Determine the [x, y] coordinate at the center of the cell enclosing the given text.  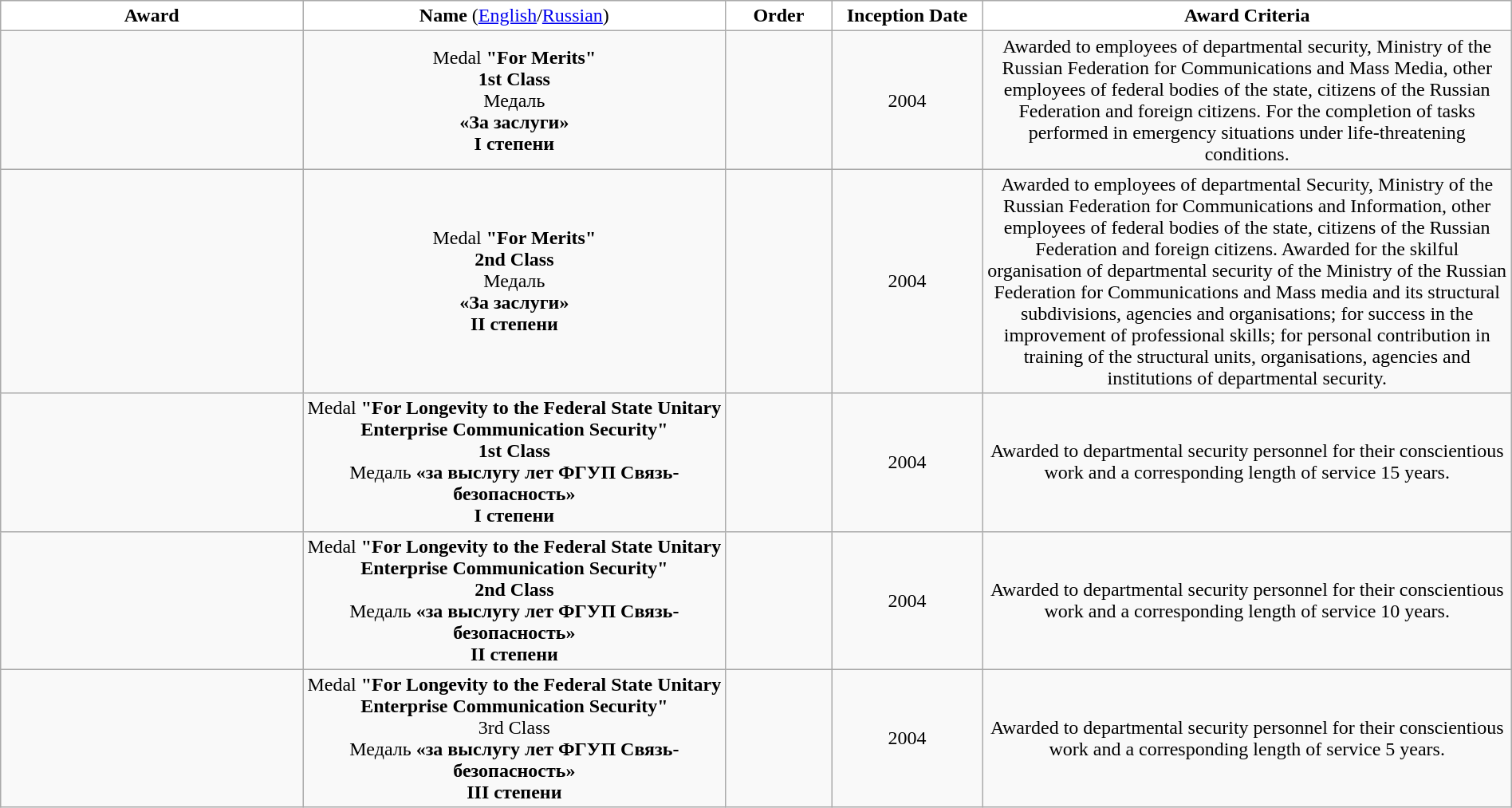
Medal "For Merits"2nd ClassМедаль«За заслуги»II степени [514, 281]
Inception Date [908, 16]
Medal "For Merits"1st ClassМедаль«За заслуги»I степени [514, 101]
Award [152, 16]
Award Criteria [1247, 16]
Medal "For Longevity to the Federal State Unitary Enterprise Communication Security"1st ClassМедаль «за выслугу лет ФГУП Связь-безопасность»I степени [514, 463]
Awarded to departmental security personnel for their conscientious work and a corresponding length of service 10 years. [1247, 600]
Awarded to departmental security personnel for their conscientious work and a corresponding length of service 15 years. [1247, 463]
Name (English/Russian) [514, 16]
Order [778, 16]
Awarded to departmental security personnel for their conscientious work and a corresponding length of service 5 years. [1247, 739]
